Pinpoint the cell where the given text exists, returning its [x, y] midpoint coordinate. 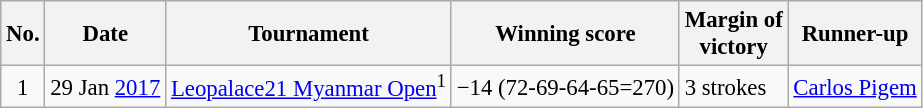
Carlos Pigem [855, 87]
Margin ofvictory [734, 34]
Runner-up [855, 34]
Leopalace21 Myanmar Open1 [309, 87]
Date [106, 34]
29 Jan 2017 [106, 87]
Winning score [565, 34]
Tournament [309, 34]
3 strokes [734, 87]
−14 (72-69-64-65=270) [565, 87]
No. [23, 34]
1 [23, 87]
